Capture the cell that displays the provided text and extract its [x, y] central coordinate. 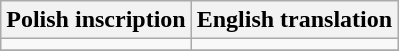
Polish inscription [96, 20]
English translation [294, 20]
